Return (x, y) of the center of cell containing provided text 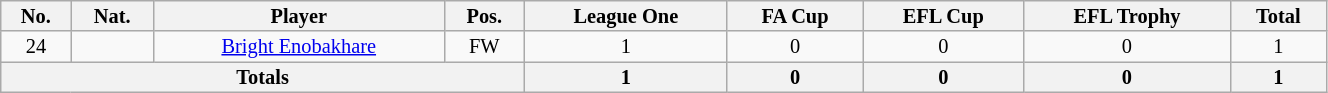
Totals (263, 78)
EFL Cup (944, 16)
Bright Enobakhare (298, 46)
Total (1278, 16)
Nat. (112, 16)
24 (36, 46)
No. (36, 16)
League One (626, 16)
Pos. (484, 16)
FA Cup (795, 16)
EFL Trophy (1128, 16)
Player (298, 16)
FW (484, 46)
